From the cell containing the given text, extract its center point as (x, y) coordinate. 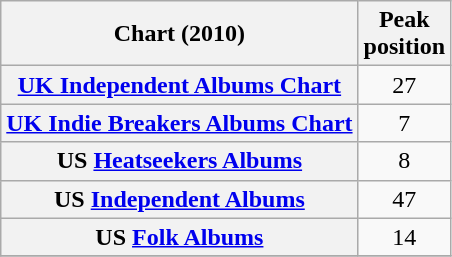
47 (404, 199)
27 (404, 85)
Chart (2010) (180, 34)
UK Independent Albums Chart (180, 85)
Peakposition (404, 34)
US Independent Albums (180, 199)
7 (404, 123)
14 (404, 237)
UK Indie Breakers Albums Chart (180, 123)
8 (404, 161)
US Heatseekers Albums (180, 161)
US Folk Albums (180, 237)
